Provide the (X, Y) coordinate of the cell's center where the given text is located.  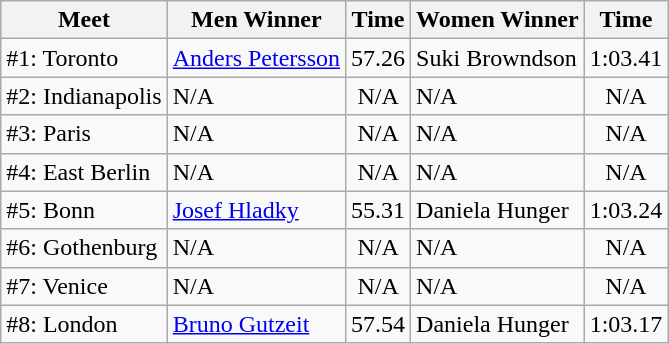
Suki Browndson (498, 58)
#6: Gothenburg (84, 248)
Bruno Gutzeit (256, 324)
Meet (84, 20)
1:03.17 (626, 324)
57.54 (378, 324)
55.31 (378, 210)
Women Winner (498, 20)
#4: East Berlin (84, 172)
1:03.24 (626, 210)
#2: Indianapolis (84, 96)
#5: Bonn (84, 210)
Josef Hladky (256, 210)
#8: London (84, 324)
Anders Petersson (256, 58)
#3: Paris (84, 134)
Men Winner (256, 20)
#1: Toronto (84, 58)
#7: Venice (84, 286)
1:03.41 (626, 58)
57.26 (378, 58)
